Detect which cell encompasses the target text, then output its [X, Y] center coordinate. 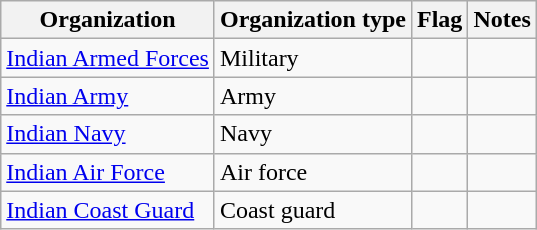
Indian Armed Forces [108, 58]
Military [312, 58]
Flag [439, 20]
Indian Navy [108, 134]
Notes [502, 20]
Coast guard [312, 210]
Organization type [312, 20]
Air force [312, 172]
Navy [312, 134]
Indian Army [108, 96]
Army [312, 96]
Indian Air Force [108, 172]
Indian Coast Guard [108, 210]
Organization [108, 20]
